Capture the cell that displays the provided text and extract its (x, y) central coordinate. 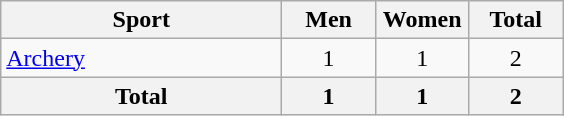
Archery (142, 58)
Sport (142, 20)
Men (329, 20)
Women (422, 20)
